For the text-containing cell, return its midpoint in [X, Y] coordinate format. 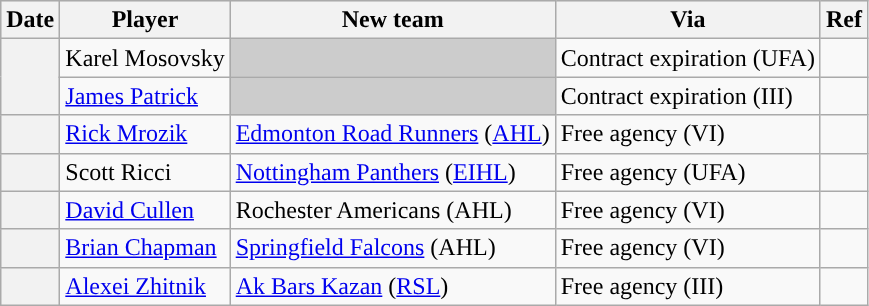
Alexei Zhitnik [145, 286]
Brian Chapman [145, 248]
Free agency (III) [688, 286]
Free agency (UFA) [688, 172]
Via [688, 20]
David Cullen [145, 210]
Springfield Falcons (AHL) [392, 248]
Contract expiration (III) [688, 96]
Karel Mosovsky [145, 58]
Ref [844, 20]
Edmonton Road Runners (AHL) [392, 134]
Rick Mrozik [145, 134]
New team [392, 20]
Rochester Americans (AHL) [392, 210]
Ak Bars Kazan (RSL) [392, 286]
James Patrick [145, 96]
Scott Ricci [145, 172]
Nottingham Panthers (EIHL) [392, 172]
Player [145, 20]
Contract expiration (UFA) [688, 58]
Date [30, 20]
